Extract the (x, y) coordinate from the center of the cell holding the provided text.  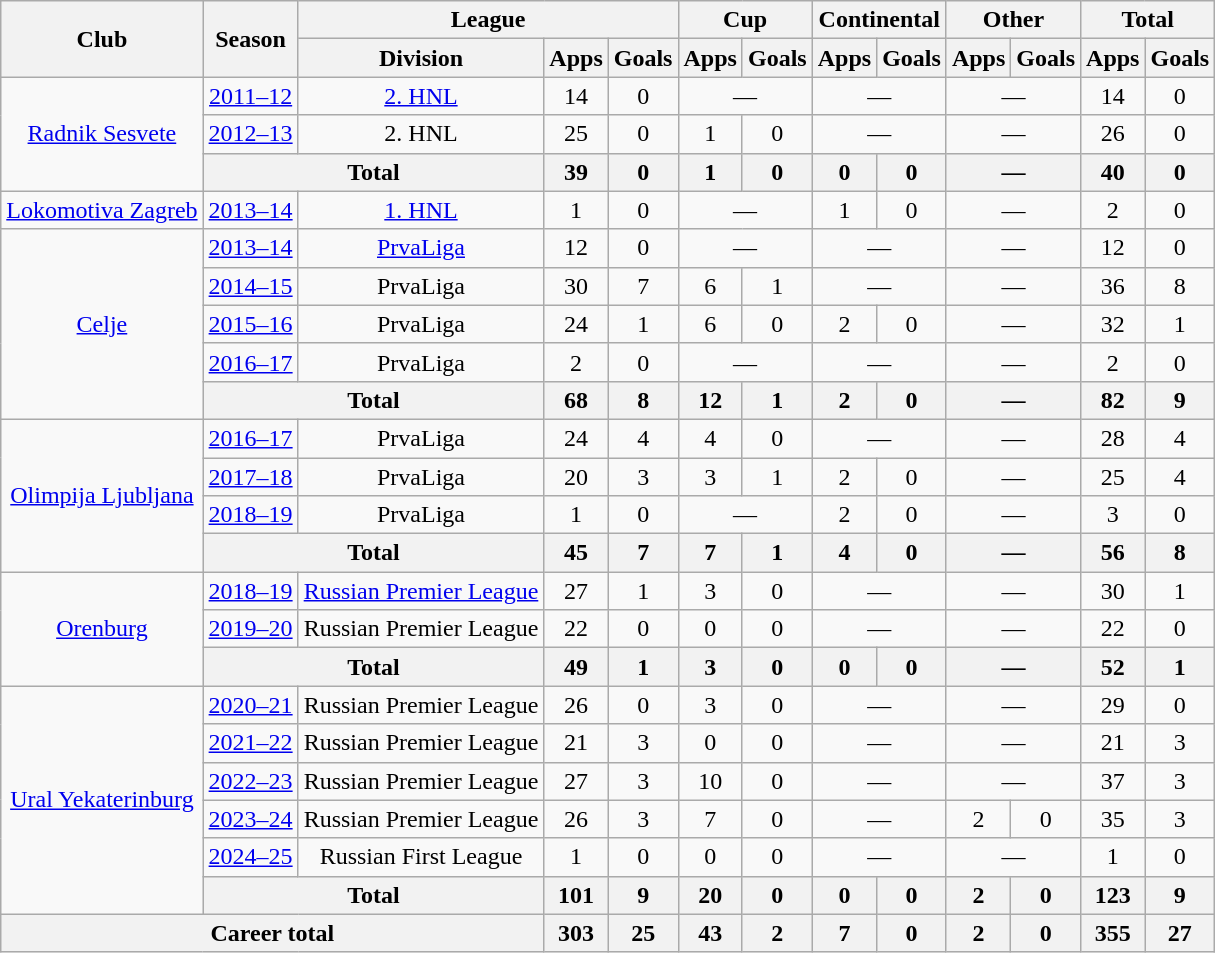
1. HNL (421, 210)
40 (1113, 172)
League (488, 20)
28 (1113, 438)
Celje (102, 324)
29 (1113, 705)
Radnik Sesvete (102, 134)
2014–15 (250, 286)
2023–24 (250, 819)
43 (710, 933)
52 (1113, 667)
37 (1113, 781)
Career total (272, 933)
2022–23 (250, 781)
101 (576, 895)
123 (1113, 895)
45 (576, 553)
2012–13 (250, 134)
32 (1113, 324)
Lokomotiva Zagreb (102, 210)
355 (1113, 933)
2024–25 (250, 857)
68 (576, 400)
Division (421, 58)
Continental (879, 20)
2017–18 (250, 477)
39 (576, 172)
Cup (745, 20)
56 (1113, 553)
2019–20 (250, 629)
35 (1113, 819)
2020–21 (250, 705)
2015–16 (250, 324)
Season (250, 39)
2021–22 (250, 743)
Olimpija Ljubljana (102, 495)
Russian First League (421, 857)
Club (102, 39)
10 (710, 781)
49 (576, 667)
303 (576, 933)
Ural Yekaterinburg (102, 800)
2011–12 (250, 96)
Other (1013, 20)
Orenburg (102, 629)
36 (1113, 286)
82 (1113, 400)
